For the text-containing cell, return its midpoint in (X, Y) coordinate format. 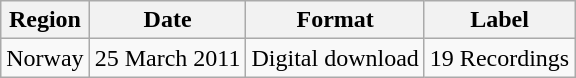
Date (168, 20)
Norway (45, 58)
Region (45, 20)
Digital download (335, 58)
19 Recordings (499, 58)
25 March 2011 (168, 58)
Label (499, 20)
Format (335, 20)
